Extract the [x, y] coordinate from the center of the cell holding the provided text.  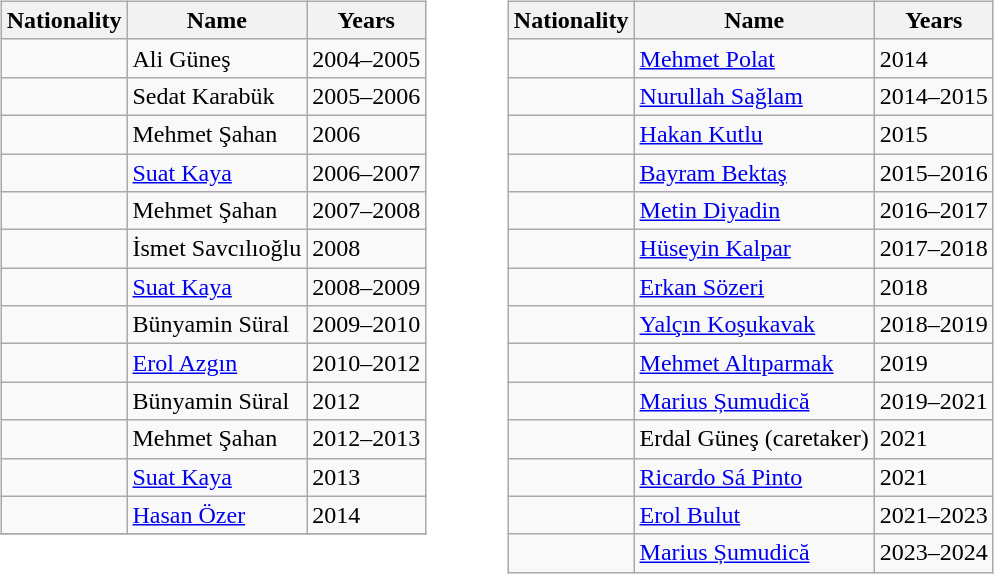
2006 [366, 134]
Erol Bulut [754, 515]
2021–2023 [934, 515]
Hüseyin Kalpar [754, 249]
Erkan Sözeri [754, 287]
2013 [366, 477]
Bayram Bektaş [754, 173]
2005–2006 [366, 96]
2016–2017 [934, 211]
Erol Azgın [217, 363]
Erdal Güneş (caretaker) [754, 439]
Sedat Karabük [217, 96]
2019–2021 [934, 401]
Mehmet Altıparmak [754, 363]
Mehmet Polat [754, 58]
2014–2015 [934, 96]
2009–2010 [366, 325]
Metin Diyadin [754, 211]
2004–2005 [366, 58]
Nurullah Sağlam [754, 96]
2015–2016 [934, 173]
Ali Güneş [217, 58]
Yalçın Koşukavak [754, 325]
2015 [934, 134]
2018–2019 [934, 325]
2012–2013 [366, 439]
2007–2008 [366, 211]
Hakan Kutlu [754, 134]
2008–2009 [366, 287]
Hasan Özer [217, 515]
2006–2007 [366, 173]
2012 [366, 401]
2017–2018 [934, 249]
2019 [934, 363]
2010–2012 [366, 363]
Ricardo Sá Pinto [754, 477]
2023–2024 [934, 553]
İsmet Savcılıoğlu [217, 249]
2018 [934, 287]
2008 [366, 249]
